For the text-containing cell, return its midpoint in (X, Y) coordinate format. 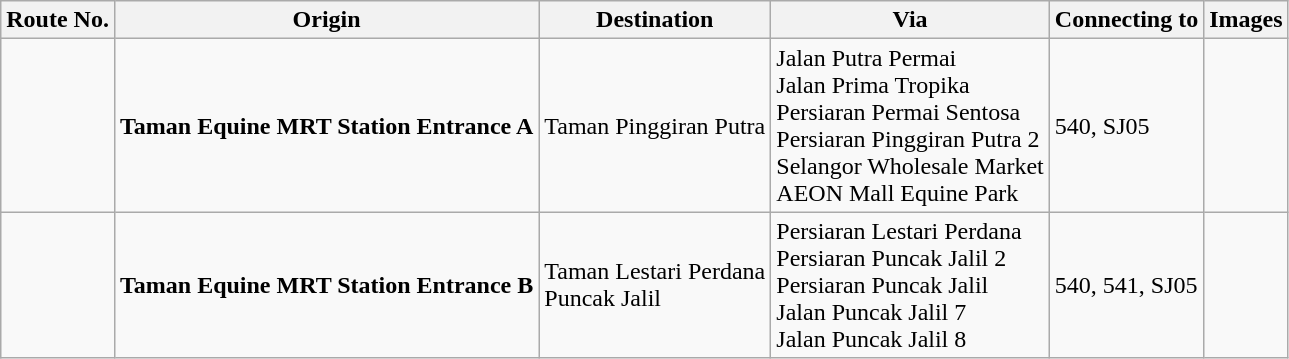
Connecting to (1126, 20)
Jalan Putra PermaiJalan Prima TropikaPersiaran Permai SentosaPersiaran Pinggiran Putra 2Selangor Wholesale MarketAEON Mall Equine Park (910, 126)
Via (910, 20)
540, SJ05 (1126, 126)
Taman Pinggiran Putra (655, 126)
Destination (655, 20)
Route No. (58, 20)
Taman Equine MRT Station Entrance A (326, 126)
Persiaran Lestari PerdanaPersiaran Puncak Jalil 2Persiaran Puncak JalilJalan Puncak Jalil 7Jalan Puncak Jalil 8 (910, 285)
Origin (326, 20)
Taman Equine MRT Station Entrance B (326, 285)
540, 541, SJ05 (1126, 285)
Images (1246, 20)
Taman Lestari PerdanaPuncak Jalil (655, 285)
